Provide the [X, Y] coordinate of the cell's center where the given text is located.  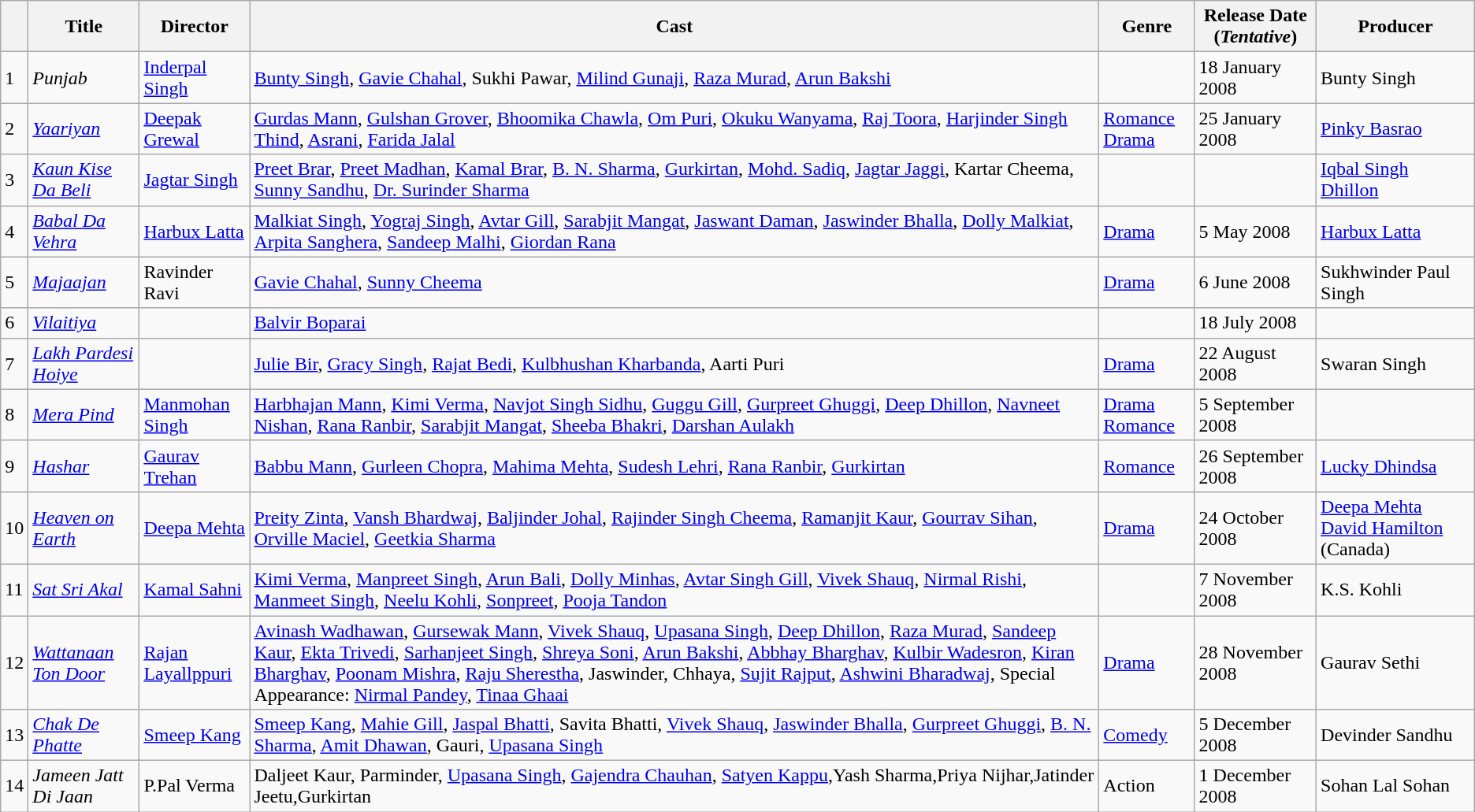
Bunty Singh, Gavie Chahal, Sukhi Pawar, Milind Gunaji, Raza Murad, Arun Bakshi [674, 77]
Gurdas Mann, Gulshan Grover, Bhoomika Chawla, Om Puri, Okuku Wanyama, Raj Toora, Harjinder Singh Thind, Asrani, Farida Jalal [674, 129]
Chak De Phatte [84, 736]
14 [14, 786]
18 January 2008 [1255, 77]
Vilaitiya [84, 323]
Lucky Dhindsa [1396, 466]
6 [14, 323]
Heaven on Earth [84, 528]
8 [14, 414]
Sat Sri Akal [84, 589]
Swaran Singh [1396, 364]
22 August 2008 [1255, 364]
Preity Zinta, Vansh Bhardwaj, Baljinder Johal, Rajinder Singh Cheema, Ramanjit Kaur, Gourrav Sihan, Orville Maciel, Geetkia Sharma [674, 528]
Kimi Verma, Manpreet Singh, Arun Bali, Dolly Minhas, Avtar Singh Gill, Vivek Shauq, Nirmal Rishi, Manmeet Singh, Neelu Kohli, Sonpreet, Pooja Tandon [674, 589]
5 September 2008 [1255, 414]
9 [14, 466]
Bunty Singh [1396, 77]
Sohan Lal Sohan [1396, 786]
26 September 2008 [1255, 466]
Cast [674, 27]
Romance [1147, 466]
Babbu Mann, Gurleen Chopra, Mahima Mehta, Sudesh Lehri, Rana Ranbir, Gurkirtan [674, 466]
Devinder Sandhu [1396, 736]
Inderpal Singh [195, 77]
Deepa Mehta David Hamilton (Canada) [1396, 528]
Comedy [1147, 736]
25 January 2008 [1255, 129]
7 [14, 364]
4 [14, 232]
Smeep Kang [195, 736]
Wattanaan Ton Door [84, 663]
Pinky Basrao [1396, 129]
Ravinder Ravi [195, 282]
Gaurav Trehan [195, 466]
Gavie Chahal, Sunny Cheema [674, 282]
1 December 2008 [1255, 786]
Gaurav Sethi [1396, 663]
Manmohan Singh [195, 414]
1 [14, 77]
Julie Bir, Gracy Singh, Rajat Bedi, Kulbhushan Kharbanda, Aarti Puri [674, 364]
Deepa Mehta [195, 528]
Director [195, 27]
Yaariyan [84, 129]
Jagtar Singh [195, 180]
K.S. Kohli [1396, 589]
3 [14, 180]
Lakh Pardesi Hoiye [84, 364]
Action [1147, 786]
11 [14, 589]
28 November 2008 [1255, 663]
Kamal Sahni [195, 589]
Hashar [84, 466]
Mera Pind [84, 414]
Smeep Kang, Mahie Gill, Jaspal Bhatti, Savita Bhatti, Vivek Shauq, Jaswinder Bhalla, Gurpreet Ghuggi, B. N. Sharma, Amit Dhawan, Gauri, Upasana Singh [674, 736]
Babal Da Vehra [84, 232]
Daljeet Kaur, Parminder, Upasana Singh, Gajendra Chauhan, Satyen Kappu,Yash Sharma,Priya Nijhar,Jatinder Jeetu,Gurkirtan [674, 786]
18 July 2008 [1255, 323]
Majaajan [84, 282]
P.Pal Verma [195, 786]
2 [14, 129]
Rajan Layallppuri [195, 663]
Iqbal Singh Dhillon [1396, 180]
Jameen Jatt Di Jaan [84, 786]
13 [14, 736]
Preet Brar, Preet Madhan, Kamal Brar, B. N. Sharma, Gurkirtan, Mohd. Sadiq, Jagtar Jaggi, Kartar Cheema, Sunny Sandhu, Dr. Surinder Sharma [674, 180]
10 [14, 528]
7 November 2008 [1255, 589]
5 December 2008 [1255, 736]
Romance Drama [1147, 129]
Producer [1396, 27]
12 [14, 663]
Deepak Grewal [195, 129]
6 June 2008 [1255, 282]
Sukhwinder Paul Singh [1396, 282]
5 May 2008 [1255, 232]
Title [84, 27]
Drama Romance [1147, 414]
5 [14, 282]
Kaun Kise Da Beli [84, 180]
24 October 2008 [1255, 528]
Punjab [84, 77]
Release Date (Tentative) [1255, 27]
Balvir Boparai [674, 323]
Genre [1147, 27]
